Pinpoint the cell where the given text exists, returning its (X, Y) midpoint coordinate. 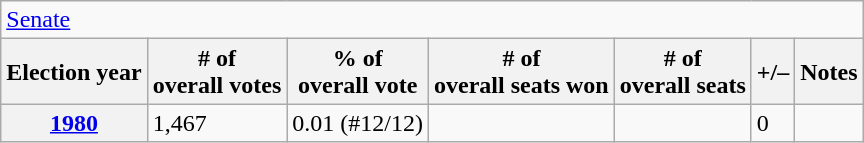
Notes (829, 72)
0 (772, 123)
Election year (74, 72)
# ofoverall seats won (522, 72)
% ofoverall vote (358, 72)
# ofoverall votes (217, 72)
1980 (74, 123)
Senate (432, 20)
0.01 (#12/12) (358, 123)
1,467 (217, 123)
+/– (772, 72)
# ofoverall seats (682, 72)
